Return the (x, y) coordinate for the center point of the cell that contains the specified text.  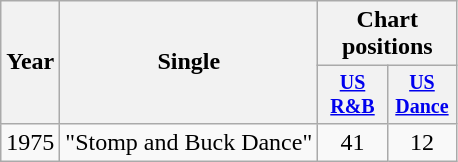
"Stomp and Buck Dance" (189, 142)
USDance (422, 94)
12 (422, 142)
USR&B (352, 94)
Single (189, 62)
1975 (30, 142)
Year (30, 62)
Chart positions (388, 34)
41 (352, 142)
